Capture the cell that displays the provided text and extract its (X, Y) central coordinate. 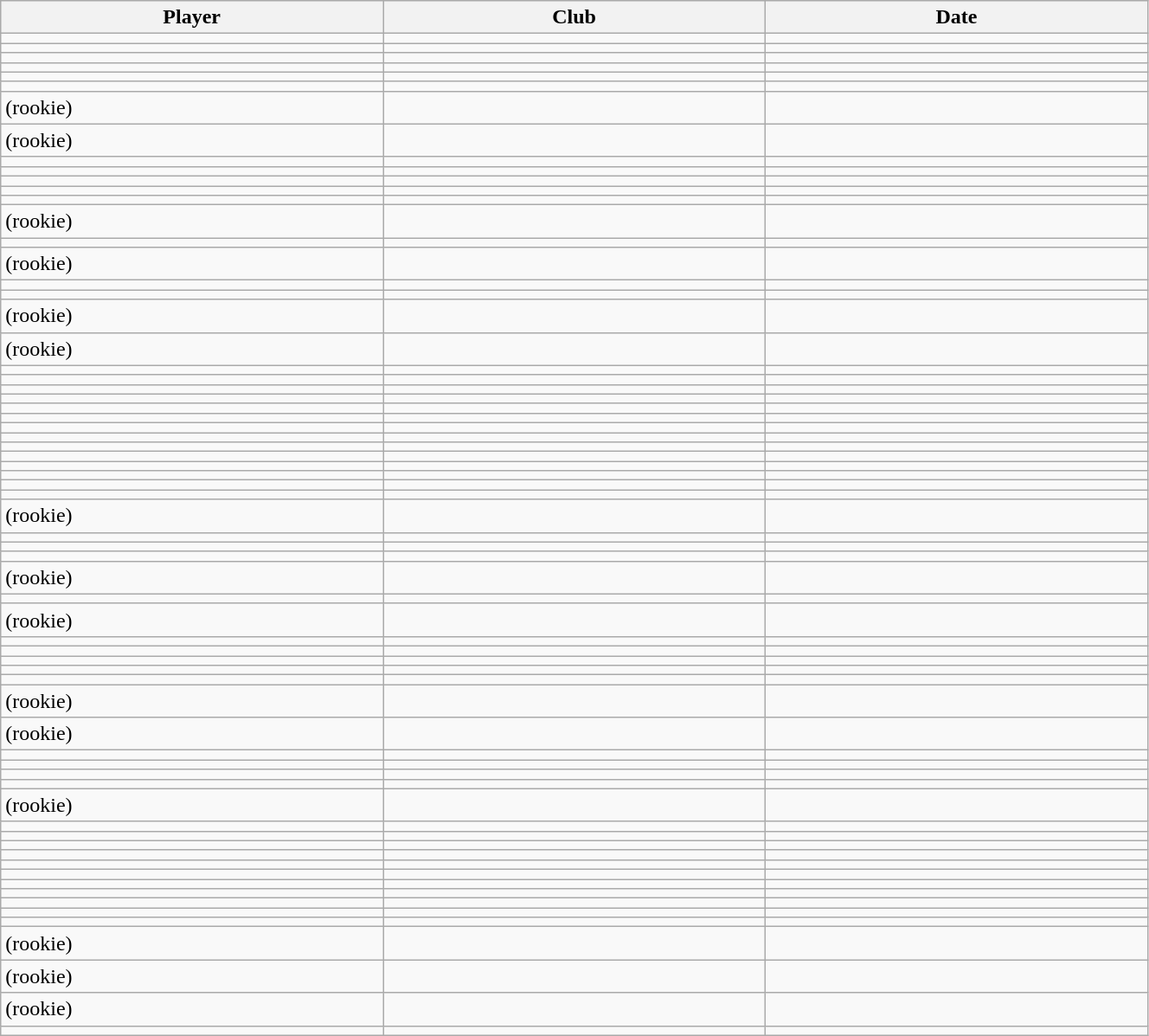
Player (192, 17)
Date (957, 17)
Club (574, 17)
